For the text-containing cell, return its midpoint in [X, Y] coordinate format. 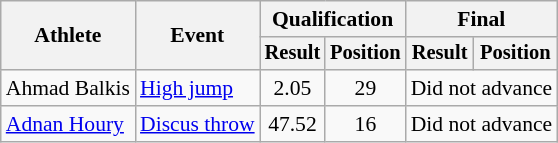
Athlete [68, 36]
Ahmad Balkis [68, 88]
Event [198, 36]
2.05 [293, 88]
47.52 [293, 124]
16 [365, 124]
Final [482, 19]
Discus throw [198, 124]
29 [365, 88]
High jump [198, 88]
Adnan Houry [68, 124]
Qualification [333, 19]
